Extract the [X, Y] coordinate from the center of the cell holding the provided text.  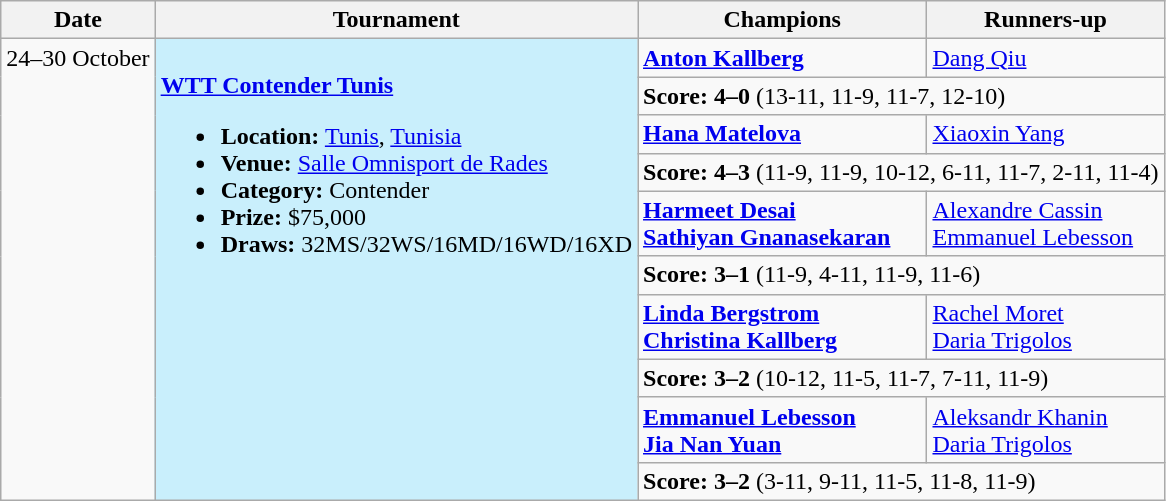
Runners-up [1046, 20]
Harmeet Desai Sathiyan Gnanasekaran [782, 224]
Score: 3–2 (10-12, 11-5, 11-7, 7-11, 11-9) [902, 378]
Dang Qiu [1046, 58]
Score: 3–1 (11-9, 4-11, 11-9, 11-6) [902, 275]
Hana Matelova [782, 134]
Score: 3–2 (3-11, 9-11, 11-5, 11-8, 11-9) [902, 481]
Score: 4–3 (11-9, 11-9, 10-12, 6-11, 11-7, 2-11, 11-4) [902, 172]
Champions [782, 20]
Tournament [396, 20]
Aleksandr Khanin Daria Trigolos [1046, 430]
Rachel Moret Daria Trigolos [1046, 326]
Anton Kallberg [782, 58]
WTT Contender TunisLocation: Tunis, TunisiaVenue: Salle Omnisport de RadesCategory: ContenderPrize: $75,000Draws: 32MS/32WS/16MD/16WD/16XD [396, 270]
Alexandre Cassin Emmanuel Lebesson [1046, 224]
Date [78, 20]
Score: 4–0 (13-11, 11-9, 11-7, 12-10) [902, 96]
Linda Bergstrom Christina Kallberg [782, 326]
Emmanuel Lebesson Jia Nan Yuan [782, 430]
Xiaoxin Yang [1046, 134]
24–30 October [78, 270]
